Extract the [X, Y] coordinate from the center of the cell holding the provided text.  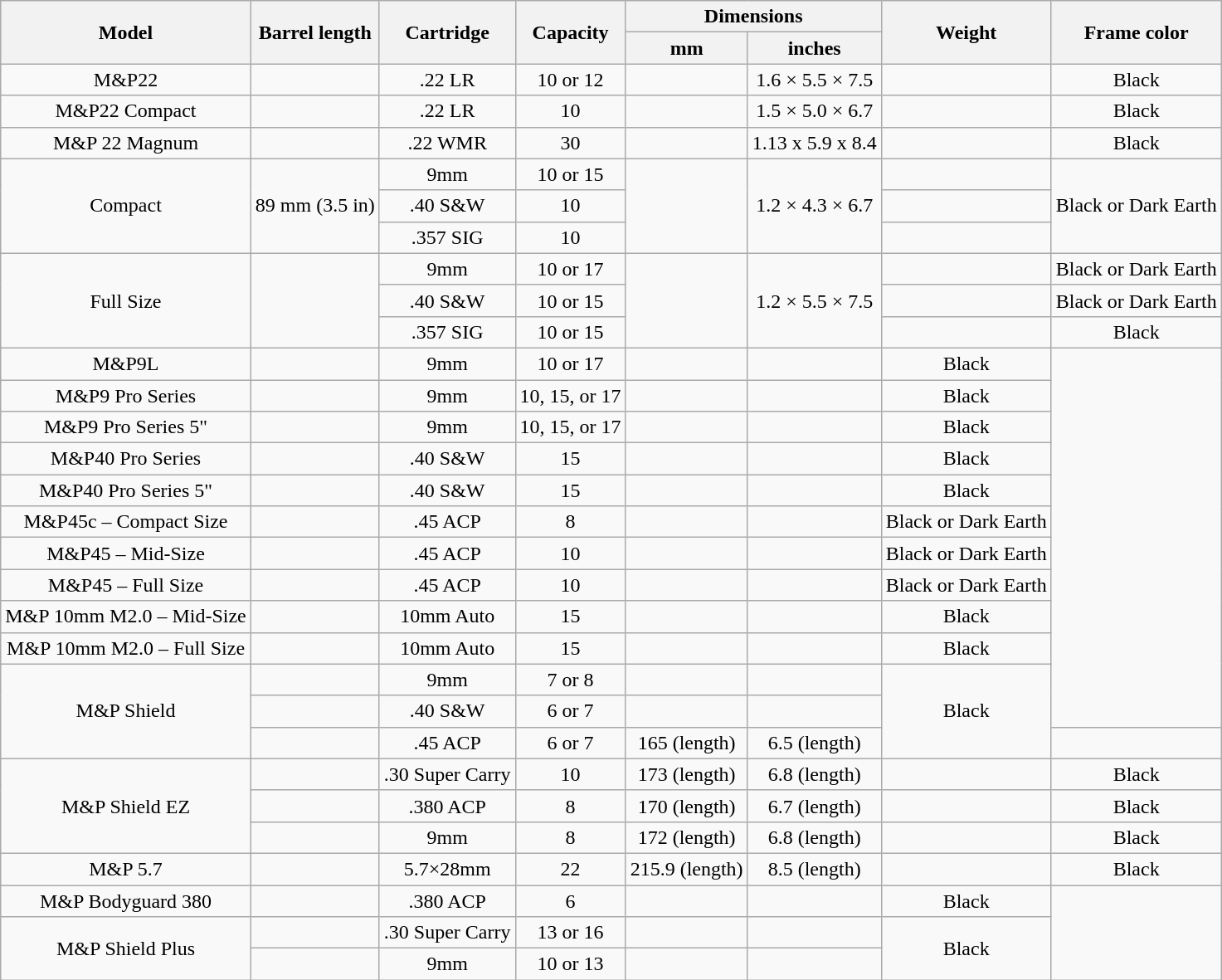
Full Size [126, 300]
6 [571, 900]
5.7×28mm [447, 869]
M&P45 – Full Size [126, 585]
8.5 (length) [815, 869]
Dimensions [753, 17]
7 or 8 [571, 680]
1.5 × 5.0 × 6.7 [815, 111]
30 [571, 143]
M&P40 Pro Series 5" [126, 490]
1.2 × 5.5 × 7.5 [815, 300]
M&P Bodyguard 380 [126, 900]
M&P Shield Plus [126, 948]
Compact [126, 206]
1.6 × 5.5 × 7.5 [815, 80]
Barrel length [315, 32]
M&P Shield EZ [126, 806]
mm [687, 48]
215.9 (length) [687, 869]
M&P22 [126, 80]
13 or 16 [571, 933]
170 (length) [687, 806]
Weight [966, 32]
.22 WMR [447, 143]
Cartridge [447, 32]
M&P 10mm M2.0 – Full Size [126, 648]
22 [571, 869]
inches [815, 48]
6.7 (length) [815, 806]
M&P45 – Mid-Size [126, 553]
M&P22 Compact [126, 111]
10 or 12 [571, 80]
M&P9L [126, 363]
6.5 (length) [815, 743]
M&P 22 Magnum [126, 143]
173 (length) [687, 774]
M&P9 Pro Series [126, 396]
1.2 × 4.3 × 6.7 [815, 206]
M&P 10mm M2.0 – Mid-Size [126, 617]
M&P 5.7 [126, 869]
1.13 x 5.9 x 8.4 [815, 143]
Frame color [1137, 32]
Model [126, 32]
M&P9 Pro Series 5" [126, 427]
M&P40 Pro Series [126, 459]
M&P Shield [126, 711]
165 (length) [687, 743]
172 (length) [687, 837]
Capacity [571, 32]
M&P45c – Compact Size [126, 522]
89 mm (3.5 in) [315, 206]
10 or 13 [571, 964]
